Extract the (x, y) coordinate from the center of the cell holding the provided text.  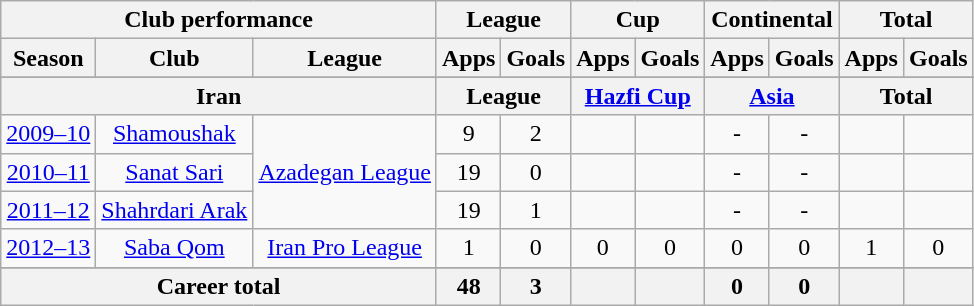
Asia (772, 96)
Iran (219, 96)
Shahrdari Arak (174, 210)
Cup (638, 20)
Continental (772, 20)
2012–13 (48, 248)
2010–11 (48, 172)
2009–10 (48, 134)
Hazfi Cup (638, 96)
Saba Qom (174, 248)
Sanat Sari (174, 172)
Iran Pro League (345, 248)
3 (536, 286)
2 (536, 134)
48 (468, 286)
Shamoushak (174, 134)
Season (48, 58)
Azadegan League (345, 172)
Career total (219, 286)
2011–12 (48, 210)
Club (174, 58)
Club performance (219, 20)
9 (468, 134)
